Scan for the cell matching the given text and deliver its (x, y) coordinate at center. 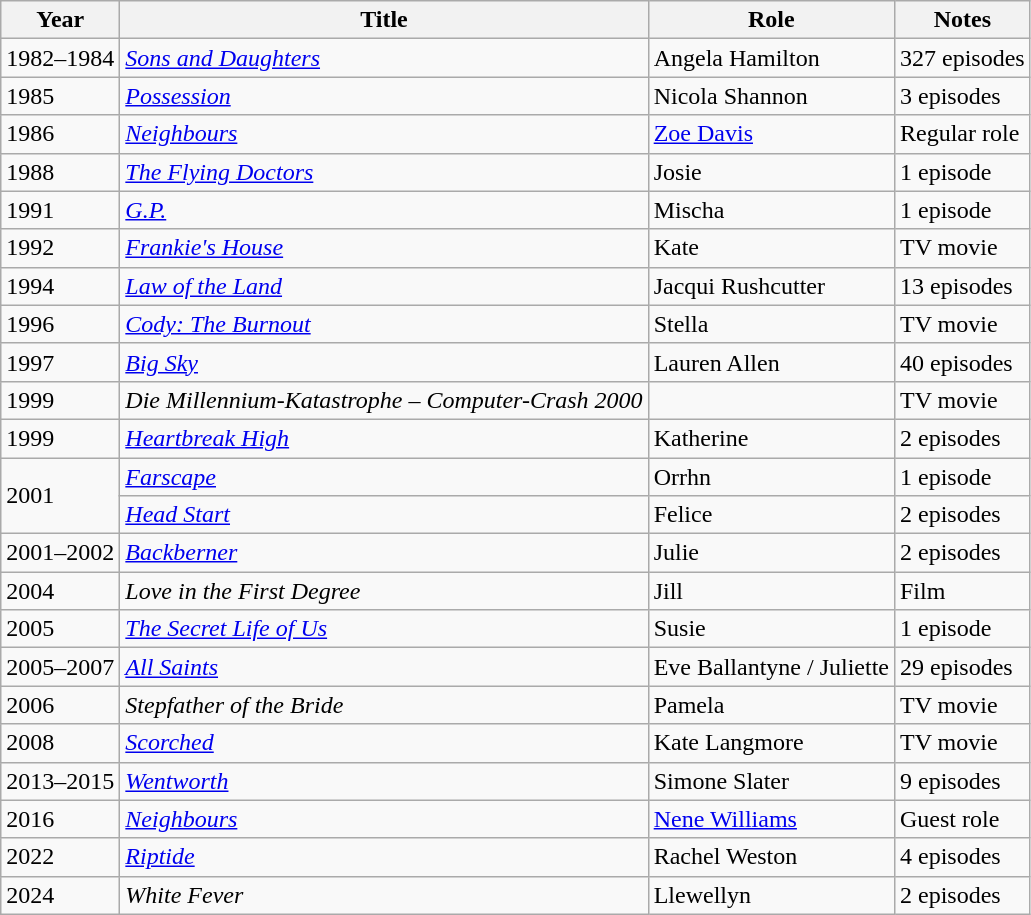
Kate Langmore (771, 743)
2001 (60, 496)
Nicola Shannon (771, 96)
2006 (60, 705)
13 episodes (962, 286)
40 episodes (962, 362)
Regular role (962, 134)
Lauren Allen (771, 362)
Big Sky (384, 362)
Julie (771, 553)
Year (60, 20)
1992 (60, 248)
Frankie's House (384, 248)
Riptide (384, 857)
Heartbreak High (384, 438)
Zoe Davis (771, 134)
Sons and Daughters (384, 58)
Stepfather of the Bride (384, 705)
Love in the First Degree (384, 591)
Felice (771, 515)
Die Millennium-Katastrophe – Computer-Crash 2000 (384, 400)
White Fever (384, 895)
2022 (60, 857)
Stella (771, 324)
Simone Slater (771, 781)
Jill (771, 591)
1988 (60, 172)
9 episodes (962, 781)
Susie (771, 629)
1997 (60, 362)
2016 (60, 819)
Possession (384, 96)
2024 (60, 895)
2005–2007 (60, 667)
Pamela (771, 705)
Llewellyn (771, 895)
Farscape (384, 477)
3 episodes (962, 96)
Backberner (384, 553)
Rachel Weston (771, 857)
Kate (771, 248)
Head Start (384, 515)
4 episodes (962, 857)
Law of the Land (384, 286)
Film (962, 591)
Angela Hamilton (771, 58)
327 episodes (962, 58)
Wentworth (384, 781)
Katherine (771, 438)
1985 (60, 96)
Mischa (771, 210)
Orrhn (771, 477)
Scorched (384, 743)
Jacqui Rushcutter (771, 286)
Title (384, 20)
2008 (60, 743)
29 episodes (962, 667)
Cody: The Burnout (384, 324)
2005 (60, 629)
Josie (771, 172)
1991 (60, 210)
The Secret Life of Us (384, 629)
2004 (60, 591)
1982–1984 (60, 58)
Nene Williams (771, 819)
1986 (60, 134)
All Saints (384, 667)
Eve Ballantyne / Juliette (771, 667)
2001–2002 (60, 553)
2013–2015 (60, 781)
1996 (60, 324)
Guest role (962, 819)
Notes (962, 20)
1994 (60, 286)
Role (771, 20)
G.P. (384, 210)
The Flying Doctors (384, 172)
